Output the [x, y] coordinate of the center of the cell containing the given text.  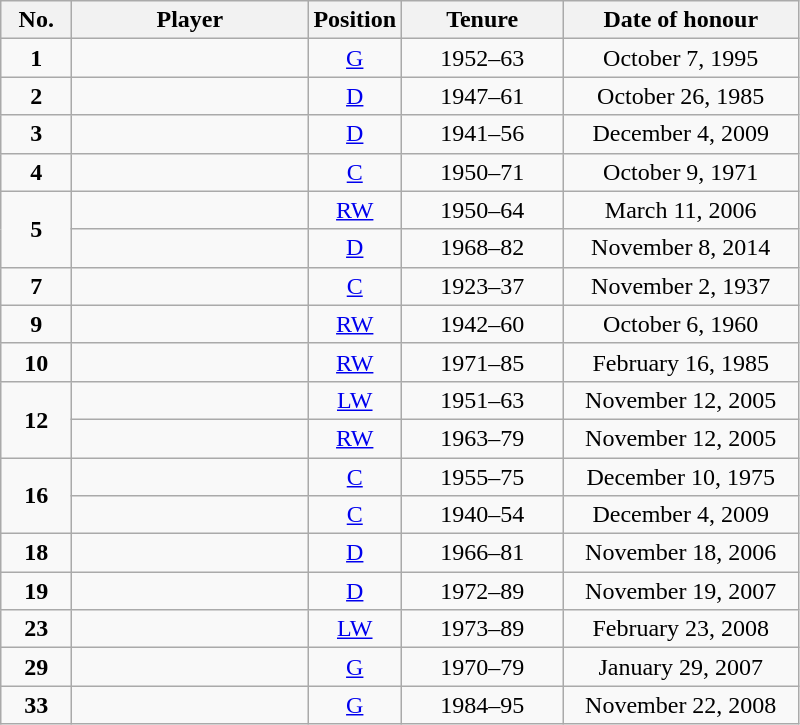
1970–79 [482, 667]
10 [36, 362]
1942–60 [482, 324]
1973–89 [482, 629]
1952–63 [482, 58]
23 [36, 629]
1951–63 [482, 400]
19 [36, 591]
12 [36, 419]
October 6, 1960 [681, 324]
1947–61 [482, 96]
October 7, 1995 [681, 58]
November 8, 2014 [681, 248]
Player [190, 20]
February 23, 2008 [681, 629]
Date of honour [681, 20]
1972–89 [482, 591]
No. [36, 20]
1968–82 [482, 248]
November 22, 2008 [681, 705]
4 [36, 172]
1 [36, 58]
March 11, 2006 [681, 210]
7 [36, 286]
2 [36, 96]
Tenure [482, 20]
November 19, 2007 [681, 591]
1984–95 [482, 705]
16 [36, 496]
9 [36, 324]
Position [355, 20]
November 2, 1937 [681, 286]
1950–71 [482, 172]
January 29, 2007 [681, 667]
1955–75 [482, 477]
1971–85 [482, 362]
5 [36, 229]
1923–37 [482, 286]
29 [36, 667]
December 10, 1975 [681, 477]
1940–54 [482, 515]
November 18, 2006 [681, 553]
October 9, 1971 [681, 172]
1941–56 [482, 134]
1950–64 [482, 210]
1963–79 [482, 438]
October 26, 1985 [681, 96]
33 [36, 705]
18 [36, 553]
1966–81 [482, 553]
3 [36, 134]
February 16, 1985 [681, 362]
